Identify which cell holds the provided text, then report its [x, y] central coordinate. 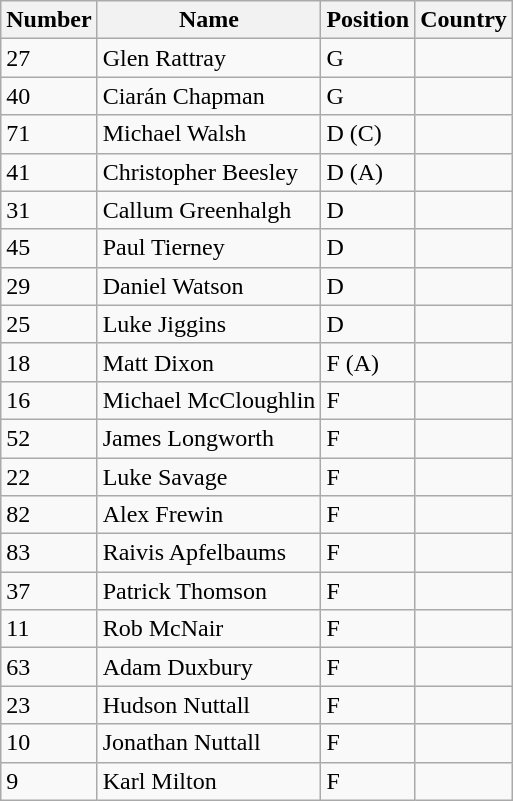
Christopher Beesley [209, 172]
18 [49, 362]
10 [49, 743]
11 [49, 629]
Michael Walsh [209, 134]
D (C) [368, 134]
83 [49, 553]
9 [49, 781]
Daniel Watson [209, 286]
F (A) [368, 362]
Karl Milton [209, 781]
23 [49, 705]
40 [49, 96]
Alex Frewin [209, 515]
71 [49, 134]
Paul Tierney [209, 248]
22 [49, 477]
Ciarán Chapman [209, 96]
Luke Jiggins [209, 324]
16 [49, 400]
63 [49, 667]
Callum Greenhalgh [209, 210]
Luke Savage [209, 477]
Position [368, 20]
Hudson Nuttall [209, 705]
Rob McNair [209, 629]
Patrick Thomson [209, 591]
Name [209, 20]
Adam Duxbury [209, 667]
D (A) [368, 172]
29 [49, 286]
52 [49, 438]
Glen Rattray [209, 58]
37 [49, 591]
41 [49, 172]
25 [49, 324]
45 [49, 248]
Raivis Apfelbaums [209, 553]
Number [49, 20]
82 [49, 515]
James Longworth [209, 438]
27 [49, 58]
Jonathan Nuttall [209, 743]
31 [49, 210]
Michael McCloughlin [209, 400]
Country [464, 20]
Matt Dixon [209, 362]
